For the text-containing cell, return its midpoint in (X, Y) coordinate format. 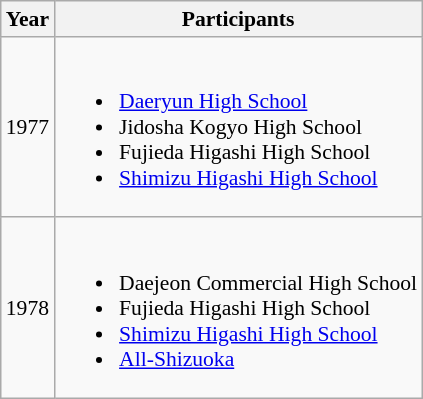
1978 (28, 308)
1977 (28, 128)
Daejeon Commercial High School Fujieda Higashi High School Shimizu Higashi High School All-Shizuoka (238, 308)
Participants (238, 19)
Year (28, 19)
Daeryun High School Jidosha Kogyo High School Fujieda Higashi High School Shimizu Higashi High School (238, 128)
